For the text-containing cell, return its midpoint in (X, Y) coordinate format. 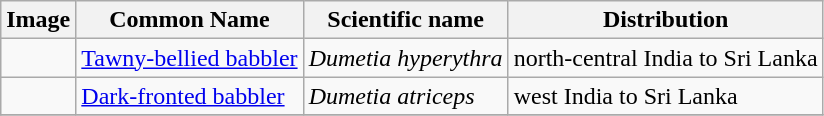
Tawny-bellied babbler (190, 58)
Distribution (666, 20)
Dumetia atriceps (406, 96)
Dumetia hyperythra (406, 58)
west India to Sri Lanka (666, 96)
Image (38, 20)
north-central India to Sri Lanka (666, 58)
Dark-fronted babbler (190, 96)
Scientific name (406, 20)
Common Name (190, 20)
